Determine the (X, Y) coordinate at the center of the cell enclosing the given text.  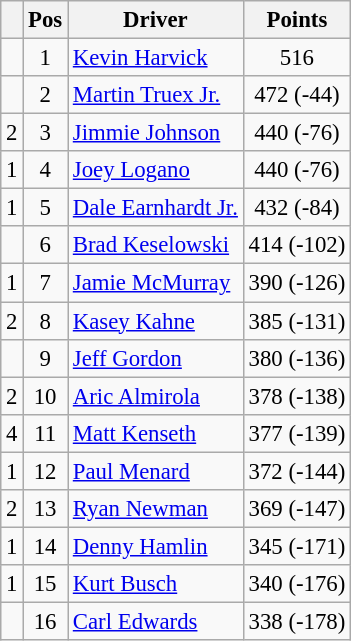
432 (-84) (296, 208)
Dale Earnhardt Jr. (156, 208)
369 (-147) (296, 509)
Jeff Gordon (156, 358)
390 (-126) (296, 283)
Aric Almirola (156, 396)
340 (-176) (296, 584)
372 (-144) (296, 471)
Kasey Kahne (156, 321)
Ryan Newman (156, 509)
14 (46, 546)
15 (46, 584)
380 (-136) (296, 358)
Joey Logano (156, 170)
345 (-171) (296, 546)
Brad Keselowski (156, 245)
Jimmie Johnson (156, 133)
414 (-102) (296, 245)
Points (296, 20)
8 (46, 321)
6 (46, 245)
9 (46, 358)
Jamie McMurray (156, 283)
385 (-131) (296, 321)
13 (46, 509)
Carl Edwards (156, 621)
378 (-138) (296, 396)
377 (-139) (296, 433)
Martin Truex Jr. (156, 95)
16 (46, 621)
Matt Kenseth (156, 433)
11 (46, 433)
Paul Menard (156, 471)
472 (-44) (296, 95)
Denny Hamlin (156, 546)
Kurt Busch (156, 584)
516 (296, 58)
12 (46, 471)
338 (-178) (296, 621)
7 (46, 283)
10 (46, 396)
5 (46, 208)
3 (46, 133)
Driver (156, 20)
Kevin Harvick (156, 58)
Pos (46, 20)
